Return (x, y) of the center of cell containing provided text 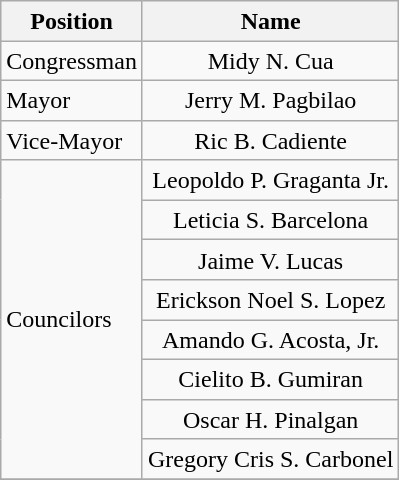
Erickson Noel S. Lopez (270, 300)
Cielito B. Gumiran (270, 379)
Leopoldo P. Graganta Jr. (270, 180)
Gregory Cris S. Carbonel (270, 459)
Leticia S. Barcelona (270, 220)
Congressman (72, 61)
Position (72, 21)
Mayor (72, 100)
Councilors (72, 320)
Oscar H. Pinalgan (270, 419)
Jaime V. Lucas (270, 260)
Amando G. Acosta, Jr. (270, 340)
Ric B. Cadiente (270, 140)
Name (270, 21)
Vice-Mayor (72, 140)
Midy N. Cua (270, 61)
Jerry M. Pagbilao (270, 100)
